Return [x, y] of the center of cell containing provided text 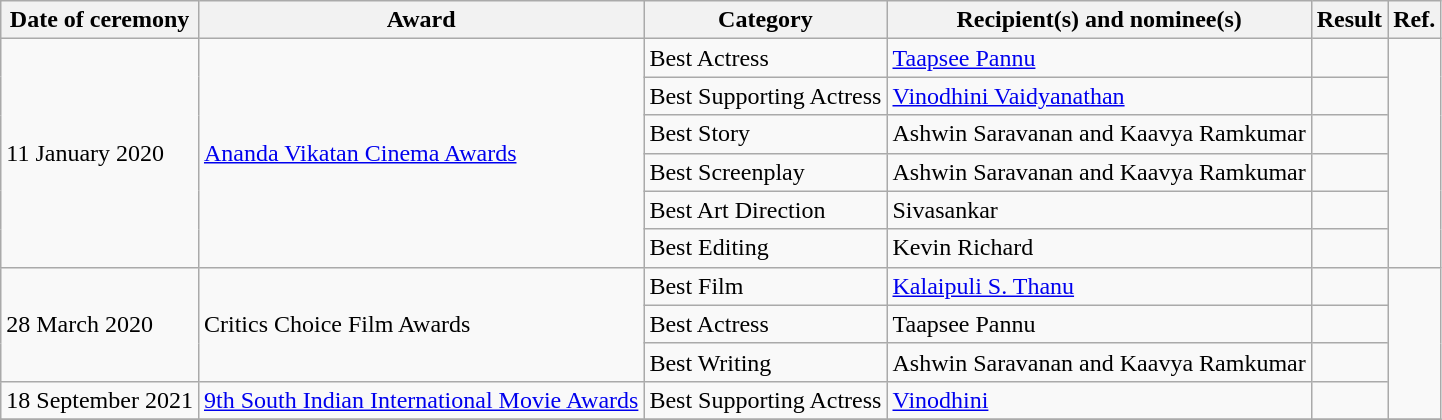
Best Story [766, 134]
Best Screenplay [766, 172]
Ananda Vikatan Cinema Awards [420, 153]
Best Film [766, 286]
Result [1349, 20]
Ref. [1414, 20]
28 March 2020 [100, 324]
Category [766, 20]
Kevin Richard [1099, 248]
Date of ceremony [100, 20]
Best Writing [766, 362]
Kalaipuli S. Thanu [1099, 286]
9th South Indian International Movie Awards [420, 400]
Vinodhini Vaidyanathan [1099, 96]
Vinodhini [1099, 400]
Recipient(s) and nominee(s) [1099, 20]
Sivasankar [1099, 210]
Critics Choice Film Awards [420, 324]
Best Editing [766, 248]
11 January 2020 [100, 153]
Best Art Direction [766, 210]
18 September 2021 [100, 400]
Award [420, 20]
